Find where the given text appears and provide that cell's center as (x, y) coordinate. 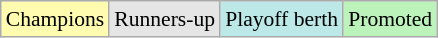
Runners-up (164, 19)
Playoff berth (282, 19)
Promoted (390, 19)
Champions (55, 19)
